Provide the [X, Y] coordinate of the cell's center where the given text is located.  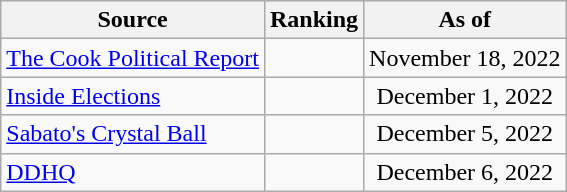
Ranking [314, 20]
Sabato's Crystal Ball [133, 134]
December 6, 2022 [465, 172]
Inside Elections [133, 96]
As of [465, 20]
The Cook Political Report [133, 58]
DDHQ [133, 172]
Source [133, 20]
November 18, 2022 [465, 58]
December 1, 2022 [465, 96]
December 5, 2022 [465, 134]
